Find where the given text appears and provide that cell's center as (x, y) coordinate. 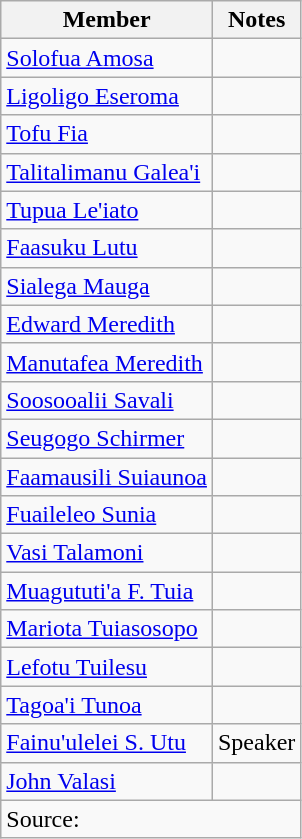
Manutafea Meredith (107, 362)
Vasi Talamoni (107, 553)
Tofu Fia (107, 134)
Source: (151, 819)
Tagoa'i Tunoa (107, 705)
Fuaileleo Sunia (107, 515)
John Valasi (107, 781)
Faamausili Suiaunoa (107, 477)
Member (107, 20)
Seugogo Schirmer (107, 438)
Speaker (256, 743)
Faasuku Lutu (107, 248)
Tupua Le'iato (107, 210)
Solofua Amosa (107, 58)
Mariota Tuiasosopo (107, 629)
Muagututi'a F. Tuia (107, 591)
Talitalimanu Galea'i (107, 172)
Notes (256, 20)
Lefotu Tuilesu (107, 667)
Ligoligo Eseroma (107, 96)
Fainu'ulelei S. Utu (107, 743)
Soosooalii Savali (107, 400)
Sialega Mauga (107, 286)
Edward Meredith (107, 324)
